Find where the given text appears and provide that cell's center as (x, y) coordinate. 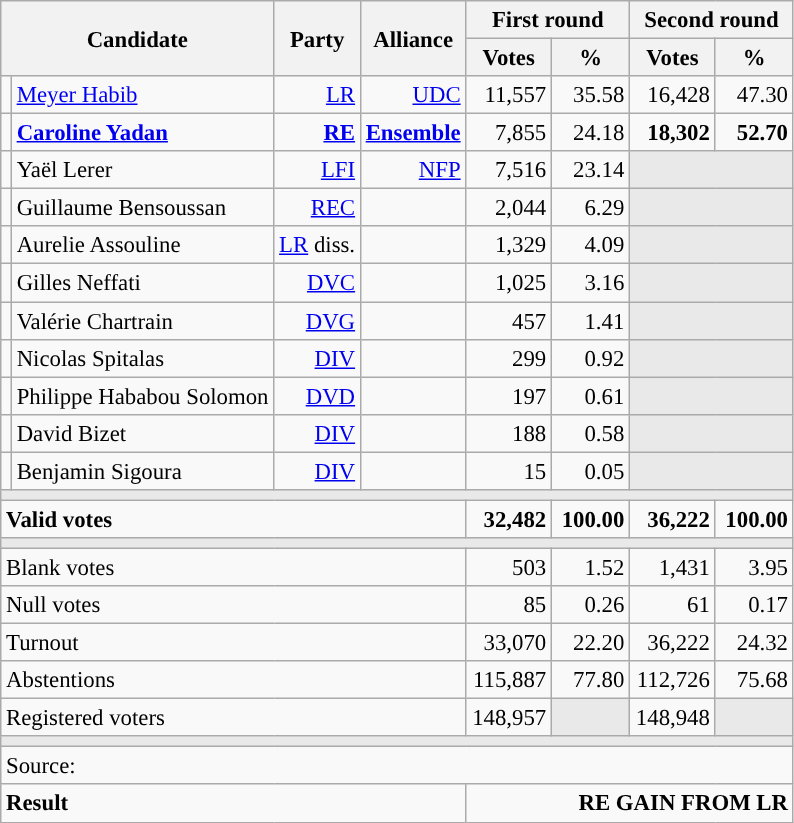
197 (509, 396)
Turnout (234, 643)
4.09 (591, 245)
0.05 (591, 471)
Aurelie Assouline (142, 245)
85 (509, 605)
Abstentions (234, 680)
Valid votes (234, 519)
503 (509, 567)
RE (318, 133)
6.29 (591, 208)
7,855 (509, 133)
18,302 (673, 133)
First round (548, 20)
UDC (413, 95)
Benjamin Sigoura (142, 471)
Valérie Chartrain (142, 321)
DVG (318, 321)
DVC (318, 283)
32,482 (509, 519)
Candidate (138, 38)
3.16 (591, 283)
Result (234, 804)
1.41 (591, 321)
112,726 (673, 680)
DVD (318, 396)
457 (509, 321)
Second round (712, 20)
188 (509, 433)
11,557 (509, 95)
0.26 (591, 605)
Source: (398, 766)
1,329 (509, 245)
61 (673, 605)
Nicolas Spitalas (142, 358)
Ensemble (413, 133)
75.68 (754, 680)
Registered voters (234, 718)
Blank votes (234, 567)
Guillaume Bensoussan (142, 208)
David Bizet (142, 433)
148,957 (509, 718)
2,044 (509, 208)
Caroline Yadan (142, 133)
148,948 (673, 718)
Party (318, 38)
24.18 (591, 133)
22.20 (591, 643)
0.92 (591, 358)
16,428 (673, 95)
7,516 (509, 170)
33,070 (509, 643)
299 (509, 358)
23.14 (591, 170)
77.80 (591, 680)
52.70 (754, 133)
15 (509, 471)
LR diss. (318, 245)
0.17 (754, 605)
LR (318, 95)
1,431 (673, 567)
Meyer Habib (142, 95)
24.32 (754, 643)
0.61 (591, 396)
47.30 (754, 95)
Philippe Hababou Solomon (142, 396)
0.58 (591, 433)
Null votes (234, 605)
1,025 (509, 283)
1.52 (591, 567)
3.95 (754, 567)
115,887 (509, 680)
Yaël Lerer (142, 170)
LFI (318, 170)
35.58 (591, 95)
Alliance (413, 38)
Gilles Neffati (142, 283)
REC (318, 208)
RE GAIN FROM LR (630, 804)
NFP (413, 170)
